Scan for the cell matching the given text and deliver its [X, Y] coordinate at center. 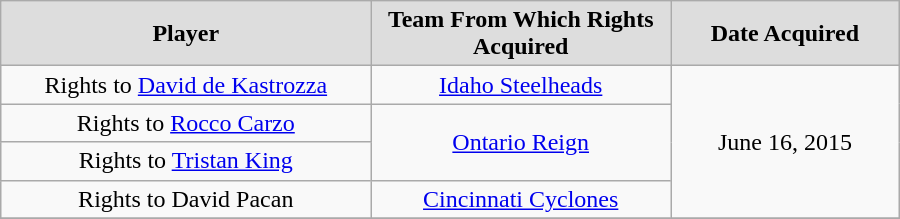
Date Acquired [786, 34]
Rights to Rocco Carzo [186, 123]
Ontario Reign [521, 142]
Cincinnati Cyclones [521, 199]
Team From Which Rights Acquired [521, 34]
Rights to Tristan King [186, 161]
June 16, 2015 [786, 142]
Idaho Steelheads [521, 85]
Rights to David de Kastrozza [186, 85]
Rights to David Pacan [186, 199]
Player [186, 34]
